Locate the cell with the specified text and output its [X, Y] center coordinate. 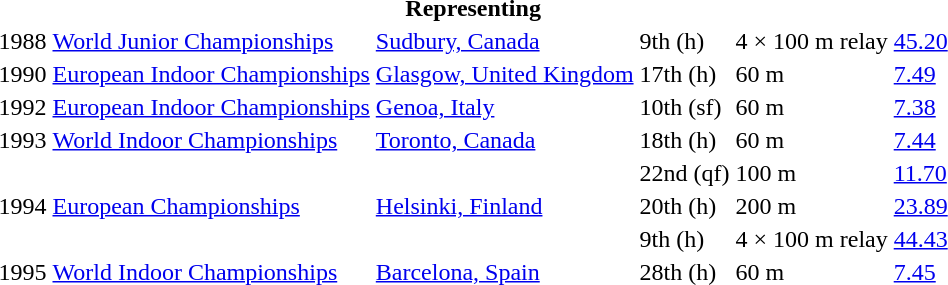
World Indoor Championships [211, 140]
20th (h) [684, 206]
22nd (qf) [684, 173]
Toronto, Canada [504, 140]
Glasgow, United Kingdom [504, 74]
Genoa, Italy [504, 107]
10th (sf) [684, 107]
Helsinki, Finland [504, 206]
100 m [812, 173]
17th (h) [684, 74]
European Championships [211, 206]
Sudbury, Canada [504, 41]
World Junior Championships [211, 41]
18th (h) [684, 140]
200 m [812, 206]
